Find where the given text appears and provide that cell's center as (x, y) coordinate. 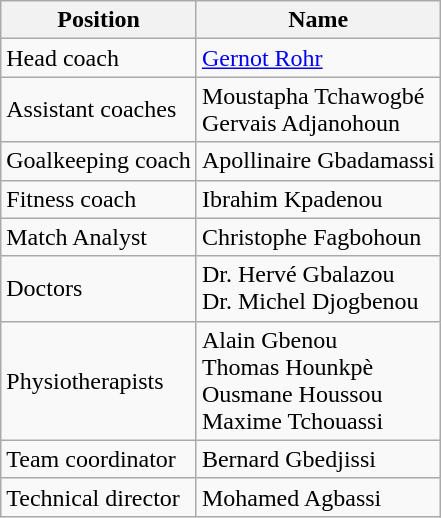
Bernard Gbedjissi (318, 459)
Match Analyst (99, 237)
Team coordinator (99, 459)
Doctors (99, 288)
Goalkeeping coach (99, 161)
Technical director (99, 497)
Gernot Rohr (318, 58)
Fitness coach (99, 199)
Ibrahim Kpadenou (318, 199)
Apollinaire Gbadamassi (318, 161)
Mohamed Agbassi (318, 497)
Alain Gbenou Thomas Hounkpè Ousmane Houssou Maxime Tchouassi (318, 380)
Assistant coaches (99, 110)
Christophe Fagbohoun (318, 237)
Head coach (99, 58)
Dr. Hervé Gbalazou Dr. Michel Djogbenou (318, 288)
Physiotherapists (99, 380)
Position (99, 20)
Moustapha Tchawogbé Gervais Adjanohoun (318, 110)
Name (318, 20)
